Provide the (x, y) coordinate of the cell's center where the given text is located.  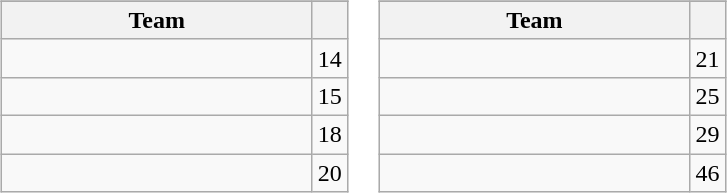
20 (330, 173)
25 (708, 96)
14 (330, 58)
21 (708, 58)
15 (330, 96)
46 (708, 173)
18 (330, 134)
29 (708, 134)
